From the cell containing the given text, extract its center point as [x, y] coordinate. 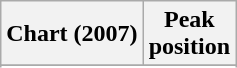
Chart (2007) [72, 34]
Peakposition [189, 34]
